Return the (X, Y) coordinate for the center point of the cell that contains the specified text.  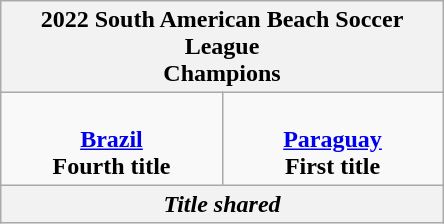
Title shared (222, 204)
2022 South American Beach Soccer LeagueChampions (222, 47)
ParaguayFirst title (332, 139)
BrazilFourth title (112, 139)
